Locate the cell with the specified text and output its (X, Y) center coordinate. 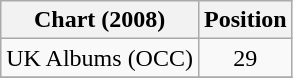
Chart (2008) (100, 20)
Position (245, 20)
29 (245, 58)
UK Albums (OCC) (100, 58)
